Extract the [x, y] coordinate from the center of the cell holding the provided text.  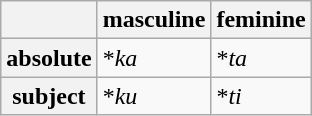
masculine [154, 20]
*ka [154, 58]
absolute [49, 58]
*ti [261, 96]
*ta [261, 58]
subject [49, 96]
*ku [154, 96]
feminine [261, 20]
